Find where the given text appears and provide that cell's center as [X, Y] coordinate. 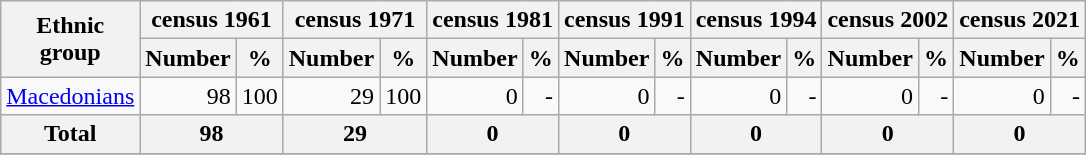
Total [70, 134]
census 2002 [888, 20]
census 1994 [756, 20]
census 1971 [354, 20]
census 2021 [1020, 20]
Ethnicgroup [70, 39]
census 1991 [624, 20]
census 1981 [493, 20]
census 1961 [212, 20]
Macedonians [70, 96]
